Determine the [X, Y] coordinate at the center of the cell enclosing the given text.  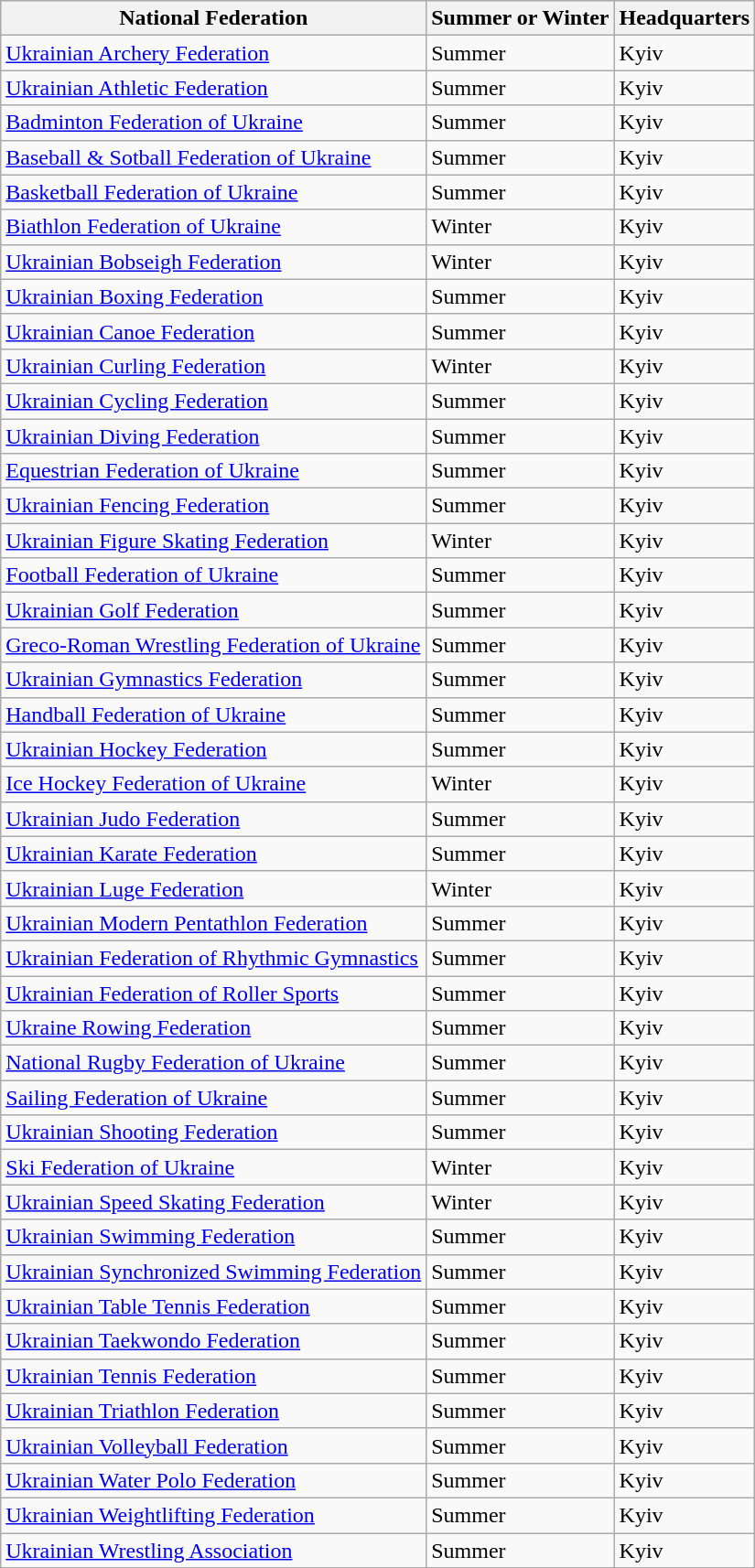
Ukrainian Table Tennis Federation [214, 1306]
Ukrainian Cycling Federation [214, 401]
Ukrainian Fencing Federation [214, 506]
Ukrainian Federation of Roller Sports [214, 993]
Ski Federation of Ukraine [214, 1167]
Ukrainian Modern Pentathlon Federation [214, 923]
Summer or Winter [520, 18]
National Federation [214, 18]
Ukrainian Federation of Rhythmic Gymnastics [214, 958]
Ukrainian Speed Skating Federation [214, 1202]
Headquarters [685, 18]
Football Federation of Ukraine [214, 575]
Ukrainian Archery Federation [214, 53]
Ukrainian Luge Federation [214, 888]
Ukrainian Bobseigh Federation [214, 262]
Sailing Federation of Ukraine [214, 1098]
Ukrainian Gymnastics Federation [214, 680]
Badminton Federation of Ukraine [214, 123]
Ukrainian Taekwondo Federation [214, 1341]
Ukrainian Karate Federation [214, 854]
Ukrainian Triathlon Federation [214, 1411]
Ukrainian Water Polo Federation [214, 1480]
Ukrainian Figure Skating Federation [214, 541]
Ukrainian Golf Federation [214, 610]
Ukrainian Tennis Federation [214, 1376]
Ukrainian Hockey Federation [214, 749]
Ice Hockey Federation of Ukraine [214, 784]
Equestrian Federation of Ukraine [214, 471]
Ukrainian Synchronized Swimming Federation [214, 1272]
Baseball & Sotball Federation of Ukraine [214, 157]
Ukrainian Judo Federation [214, 819]
Ukrainian Swimming Federation [214, 1237]
Handball Federation of Ukraine [214, 714]
Ukrainian Volleyball Federation [214, 1445]
Ukrainian Canoe Federation [214, 331]
Biathlon Federation of Ukraine [214, 227]
Ukrainian Wrestling Association [214, 1551]
Ukrainian Athletic Federation [214, 88]
Ukraine Rowing Federation [214, 1028]
Ukrainian Curling Federation [214, 366]
National Rugby Federation of Ukraine [214, 1063]
Basketball Federation of Ukraine [214, 192]
Ukrainian Weightlifting Federation [214, 1515]
Ukrainian Shooting Federation [214, 1133]
Ukrainian Diving Federation [214, 436]
Ukrainian Boxing Federation [214, 296]
Greco-Roman Wrestling Federation of Ukraine [214, 645]
